Locate the cell with the specified text and output its (x, y) center coordinate. 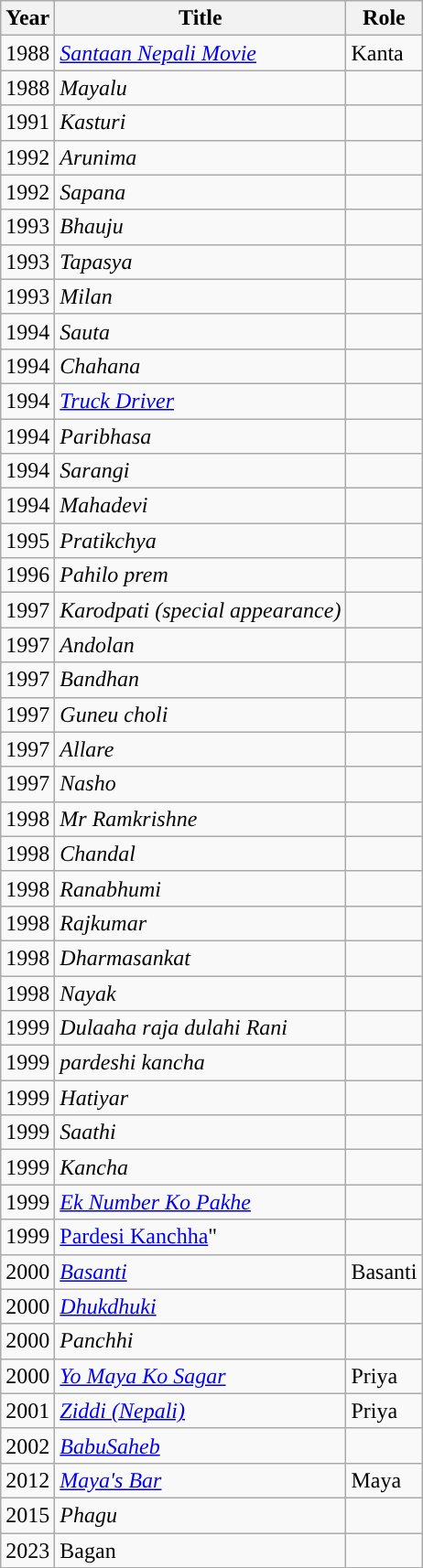
Nasho (201, 784)
2015 (27, 1515)
2001 (27, 1411)
1996 (27, 575)
Santaan Nepali Movie (201, 53)
Guneu choli (201, 714)
Mayalu (201, 88)
Pahilo prem (201, 575)
Saathi (201, 1133)
Arunima (201, 157)
Andolan (201, 645)
Phagu (201, 1515)
Sarangi (201, 471)
Bagan (201, 1551)
Truck Driver (201, 401)
Kancha (201, 1167)
Sauta (201, 331)
Kasturi (201, 123)
Role (385, 18)
Mr Ramkrishne (201, 819)
Dulaaha raja dulahi Rani (201, 1028)
Sapana (201, 192)
2002 (27, 1445)
Tapasya (201, 262)
Milan (201, 296)
Panchhi (201, 1341)
Allare (201, 749)
Yo Maya Ko Sagar (201, 1376)
Ek Number Ko Pakhe (201, 1202)
Pardesi Kanchha" (201, 1237)
Title (201, 18)
Rajkumar (201, 923)
Karodpati (special appearance) (201, 610)
Dhukdhuki (201, 1306)
Pratikchya (201, 541)
Kanta (385, 53)
pardeshi kancha (201, 1063)
2023 (27, 1551)
2012 (27, 1480)
Maya's Bar (201, 1480)
Paribhasa (201, 436)
Ranabhumi (201, 888)
Nayak (201, 993)
Bandhan (201, 680)
Dharmasankat (201, 958)
Ziddi (Nepali) (201, 1411)
Chahana (201, 366)
1995 (27, 541)
Mahadevi (201, 506)
Year (27, 18)
Maya (385, 1480)
Hatiyar (201, 1098)
BabuSaheb (201, 1445)
1991 (27, 123)
Bhauju (201, 227)
Chandal (201, 854)
